Return the (X, Y) coordinate for the center point of the cell that contains the specified text.  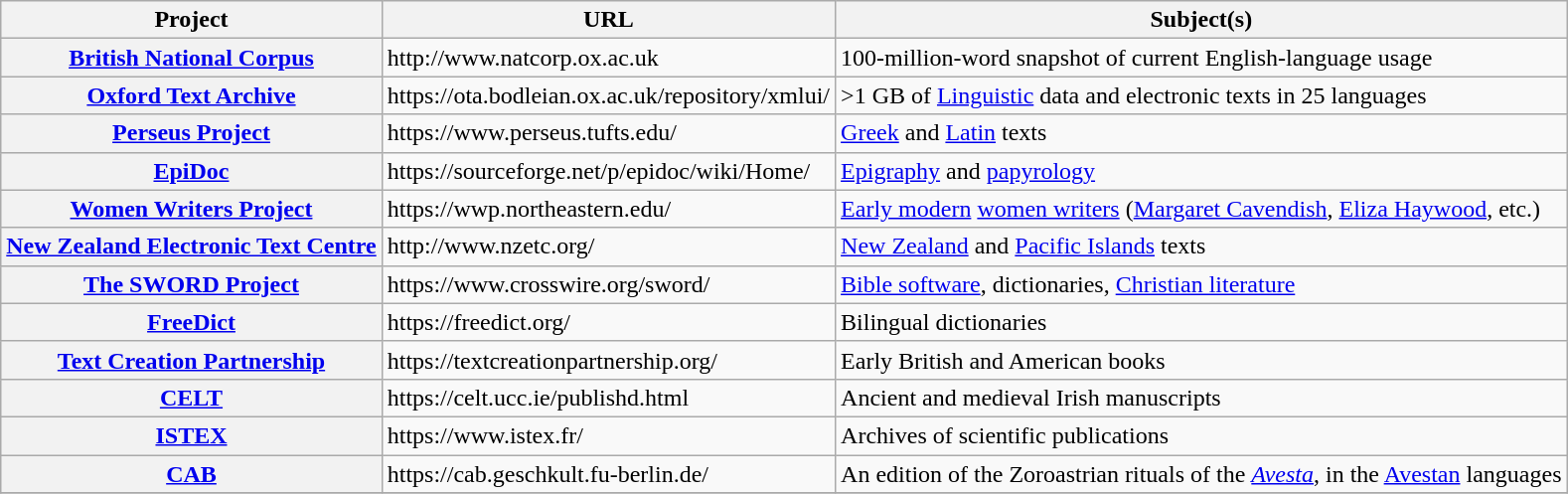
https://freedict.org/ (608, 322)
Early modern women writers (Margaret Cavendish, Eliza Haywood, etc.) (1201, 209)
Early British and American books (1201, 360)
http://www.nzetc.org/ (608, 247)
An edition of the Zoroastrian rituals of the Avesta, in the Avestan languages (1201, 474)
Perseus Project (191, 133)
100-million-word snapshot of current English-language usage (1201, 58)
>1 GB of Linguistic data and electronic texts in 25 languages (1201, 95)
EpiDoc (191, 171)
https://www.istex.fr/ (608, 435)
Ancient and medieval Irish manuscripts (1201, 398)
Bilingual dictionaries (1201, 322)
Oxford Text Archive (191, 95)
https://celt.ucc.ie/publishd.html (608, 398)
URL (608, 20)
Text Creation Partnership (191, 360)
FreeDict (191, 322)
CAB (191, 474)
Greek and Latin texts (1201, 133)
CELT (191, 398)
https://www.crosswire.org/sword/ (608, 284)
https://textcreationpartnership.org/ (608, 360)
Project (191, 20)
https://wwp.northeastern.edu/ (608, 209)
https://sourceforge.net/p/epidoc/wiki/Home/ (608, 171)
New Zealand and Pacific Islands texts (1201, 247)
Archives of scientific publications (1201, 435)
New Zealand Electronic Text Centre (191, 247)
https://ota.bodleian.ox.ac.uk/repository/xmlui/ (608, 95)
http://www.natcorp.ox.ac.uk (608, 58)
The SWORD Project (191, 284)
Epigraphy and papyrology (1201, 171)
Subject(s) (1201, 20)
Bible software, dictionaries, Christian literature (1201, 284)
Women Writers Project (191, 209)
ISTEX (191, 435)
British National Corpus (191, 58)
https://www.perseus.tufts.edu/ (608, 133)
https://cab.geschkult.fu-berlin.de/ (608, 474)
